Return (x, y) of the center of cell containing provided text 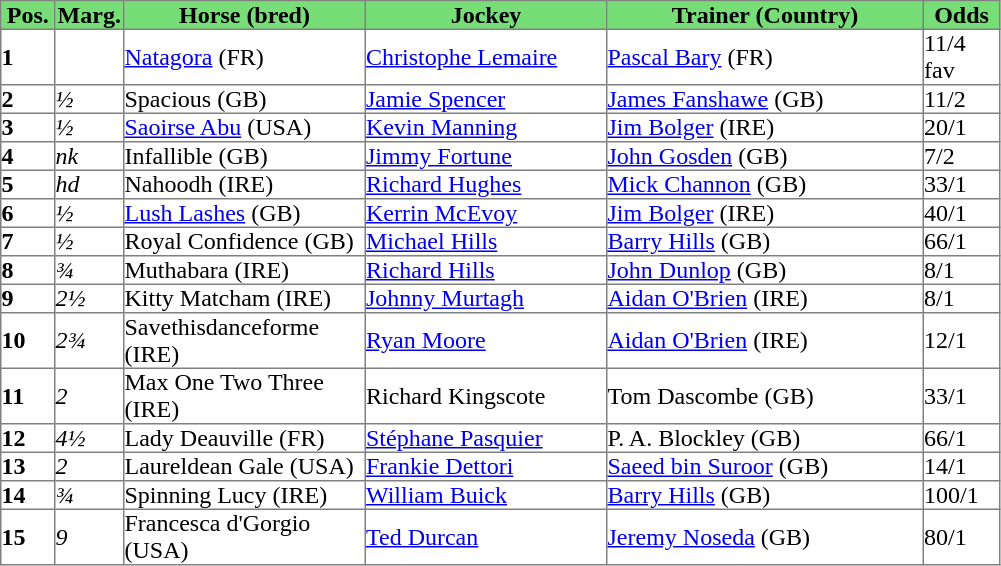
Lady Deauville (FR) (245, 438)
20/1 (961, 127)
13 (28, 466)
12/1 (961, 341)
Kitty Matcham (IRE) (245, 298)
Kerrin McEvoy (486, 213)
4½ (90, 438)
Christophe Lemaire (486, 57)
Richard Hughes (486, 184)
11/4 fav (961, 57)
7 (28, 241)
Kevin Manning (486, 127)
nk (90, 156)
15 (28, 537)
Muthabara (IRE) (245, 270)
Royal Confidence (GB) (245, 241)
80/1 (961, 537)
Saeed bin Suroor (GB) (765, 466)
4 (28, 156)
Pascal Bary (FR) (765, 57)
10 (28, 341)
Johnny Murtagh (486, 298)
100/1 (961, 495)
14/1 (961, 466)
2¾ (90, 341)
John Gosden (GB) (765, 156)
Odds (961, 15)
Pos. (28, 15)
6 (28, 213)
40/1 (961, 213)
12 (28, 438)
7/2 (961, 156)
Saoirse Abu (USA) (245, 127)
hd (90, 184)
11 (28, 396)
2½ (90, 298)
Nahoodh (IRE) (245, 184)
P. A. Blockley (GB) (765, 438)
Laureldean Gale (USA) (245, 466)
Jockey (486, 15)
Natagora (FR) (245, 57)
11/2 (961, 99)
Ted Durcan (486, 537)
Spinning Lucy (IRE) (245, 495)
8 (28, 270)
Spacious (GB) (245, 99)
14 (28, 495)
Max One Two Three (IRE) (245, 396)
5 (28, 184)
Jamie Spencer (486, 99)
Horse (bred) (245, 15)
Jeremy Noseda (GB) (765, 537)
James Fanshawe (GB) (765, 99)
Savethisdanceforme (IRE) (245, 341)
3 (28, 127)
Richard Kingscote (486, 396)
Trainer (Country) (765, 15)
Mick Channon (GB) (765, 184)
Jimmy Fortune (486, 156)
John Dunlop (GB) (765, 270)
Marg. (90, 15)
Frankie Dettori (486, 466)
Lush Lashes (GB) (245, 213)
Ryan Moore (486, 341)
1 (28, 57)
William Buick (486, 495)
Tom Dascombe (GB) (765, 396)
Stéphane Pasquier (486, 438)
Richard Hills (486, 270)
Michael Hills (486, 241)
Infallible (GB) (245, 156)
Francesca d'Gorgio (USA) (245, 537)
